Pinpoint the cell where the given text exists, returning its (X, Y) midpoint coordinate. 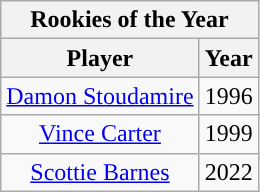
Rookies of the Year (130, 20)
1999 (228, 134)
Damon Stoudamire (100, 96)
Player (100, 58)
1996 (228, 96)
Scottie Barnes (100, 172)
Year (228, 58)
Vince Carter (100, 134)
2022 (228, 172)
